Find where the given text appears and provide that cell's center as (X, Y) coordinate. 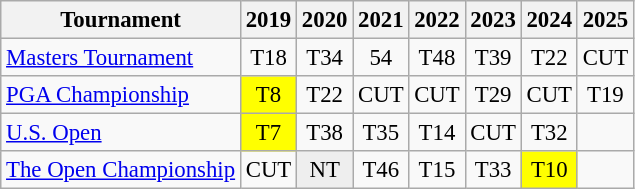
T38 (325, 133)
The Open Championship (121, 170)
2019 (268, 20)
T15 (437, 170)
NT (325, 170)
T35 (381, 133)
2025 (605, 20)
T32 (549, 133)
2022 (437, 20)
2024 (549, 20)
T8 (268, 95)
Tournament (121, 20)
Masters Tournament (121, 58)
T33 (493, 170)
2023 (493, 20)
T39 (493, 58)
T48 (437, 58)
T14 (437, 133)
2020 (325, 20)
T34 (325, 58)
T19 (605, 95)
T46 (381, 170)
54 (381, 58)
T7 (268, 133)
T10 (549, 170)
T29 (493, 95)
PGA Championship (121, 95)
T18 (268, 58)
2021 (381, 20)
U.S. Open (121, 133)
